Find where the given text appears and provide that cell's center as [X, Y] coordinate. 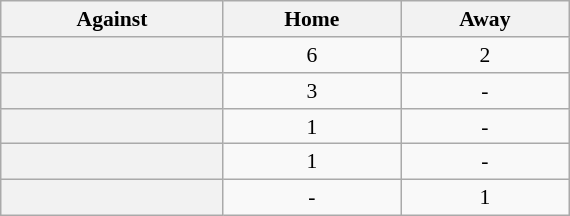
Away [485, 19]
Against [112, 19]
Home [312, 19]
6 [312, 55]
3 [312, 91]
2 [485, 55]
